Capture the cell that displays the provided text and extract its [x, y] central coordinate. 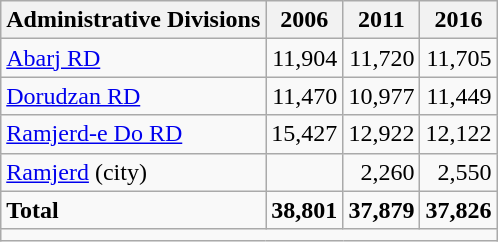
11,720 [382, 58]
2016 [458, 20]
2,260 [382, 172]
Total [134, 210]
37,826 [458, 210]
11,449 [458, 96]
12,122 [458, 134]
2,550 [458, 172]
10,977 [382, 96]
Ramjerd-e Do RD [134, 134]
38,801 [304, 210]
Dorudzan RD [134, 96]
37,879 [382, 210]
Administrative Divisions [134, 20]
2011 [382, 20]
15,427 [304, 134]
12,922 [382, 134]
Ramjerd (city) [134, 172]
11,470 [304, 96]
11,904 [304, 58]
Abarj RD [134, 58]
2006 [304, 20]
11,705 [458, 58]
